Extract the [x, y] coordinate from the center of the cell holding the provided text.  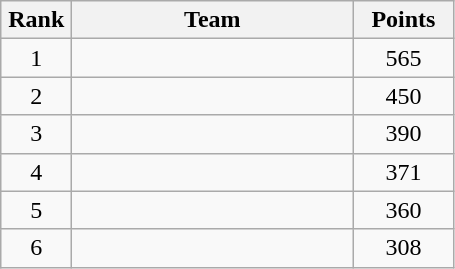
390 [404, 134]
371 [404, 172]
Rank [36, 20]
308 [404, 248]
3 [36, 134]
5 [36, 210]
2 [36, 96]
1 [36, 58]
6 [36, 248]
Team [212, 20]
4 [36, 172]
565 [404, 58]
450 [404, 96]
360 [404, 210]
Points [404, 20]
